Provide the (x, y) coordinate of the cell's center where the given text is located.  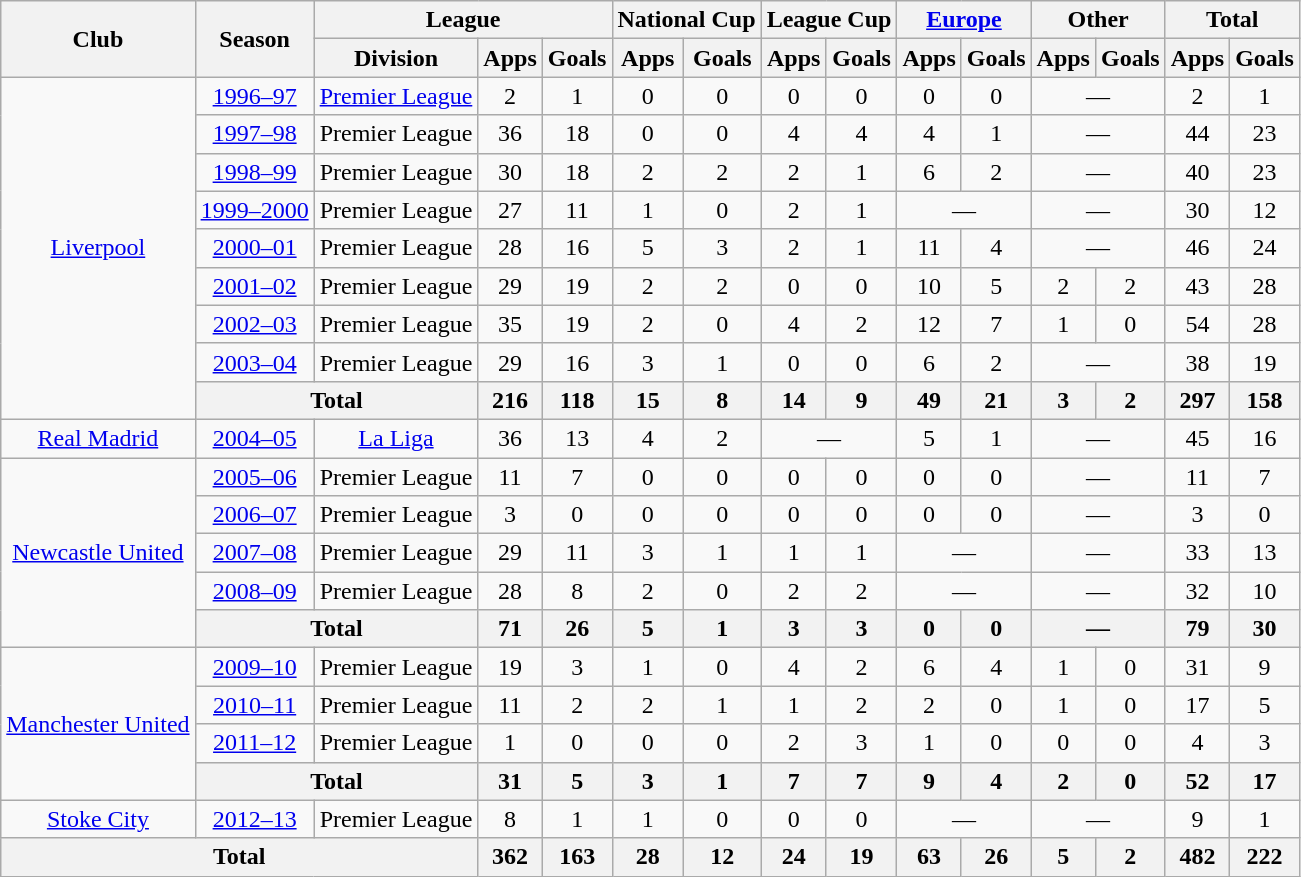
32 (1197, 591)
79 (1197, 629)
2001–02 (254, 286)
1998–99 (254, 172)
Liverpool (98, 248)
Club (98, 39)
216 (510, 400)
Season (254, 39)
Newcastle United (98, 553)
2006–07 (254, 515)
45 (1197, 438)
54 (1197, 324)
League Cup (829, 20)
2011–12 (254, 743)
44 (1197, 134)
158 (1265, 400)
2007–08 (254, 553)
1999–2000 (254, 210)
40 (1197, 172)
15 (648, 400)
38 (1197, 362)
52 (1197, 781)
2008–09 (254, 591)
La Liga (396, 438)
Manchester United (98, 724)
1997–98 (254, 134)
2003–04 (254, 362)
35 (510, 324)
43 (1197, 286)
2010–11 (254, 705)
2002–03 (254, 324)
2004–05 (254, 438)
163 (577, 857)
71 (510, 629)
14 (794, 400)
63 (929, 857)
118 (577, 400)
Division (396, 58)
222 (1265, 857)
49 (929, 400)
2009–10 (254, 667)
297 (1197, 400)
Real Madrid (98, 438)
Europe (964, 20)
27 (510, 210)
2012–13 (254, 819)
League (463, 20)
Other (1098, 20)
1996–97 (254, 96)
2005–06 (254, 477)
482 (1197, 857)
Stoke City (98, 819)
National Cup (686, 20)
46 (1197, 248)
21 (996, 400)
2000–01 (254, 248)
362 (510, 857)
33 (1197, 553)
